Extract the (X, Y) coordinate from the center of the cell holding the provided text.  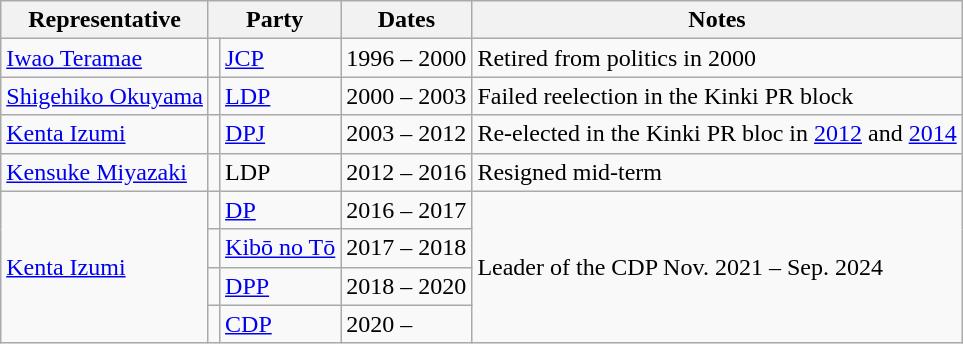
Retired from politics in 2000 (717, 58)
JCP (280, 58)
Re-elected in the Kinki PR bloc in 2012 and 2014 (717, 134)
2016 – 2017 (406, 210)
1996 – 2000 (406, 58)
2012 – 2016 (406, 172)
Party (274, 20)
2000 – 2003 (406, 96)
Shigehiko Okuyama (105, 96)
Representative (105, 20)
Resigned mid-term (717, 172)
DP (280, 210)
2017 – 2018 (406, 248)
DPP (280, 286)
Dates (406, 20)
2018 – 2020 (406, 286)
Kensuke Miyazaki (105, 172)
Leader of the CDP Nov. 2021 – Sep. 2024 (717, 267)
DPJ (280, 134)
Iwao Teramae (105, 58)
CDP (280, 324)
2020 – (406, 324)
2003 – 2012 (406, 134)
Failed reelection in the Kinki PR block (717, 96)
Kibō no Tō (280, 248)
Notes (717, 20)
